Locate the cell with the specified text and output its [x, y] center coordinate. 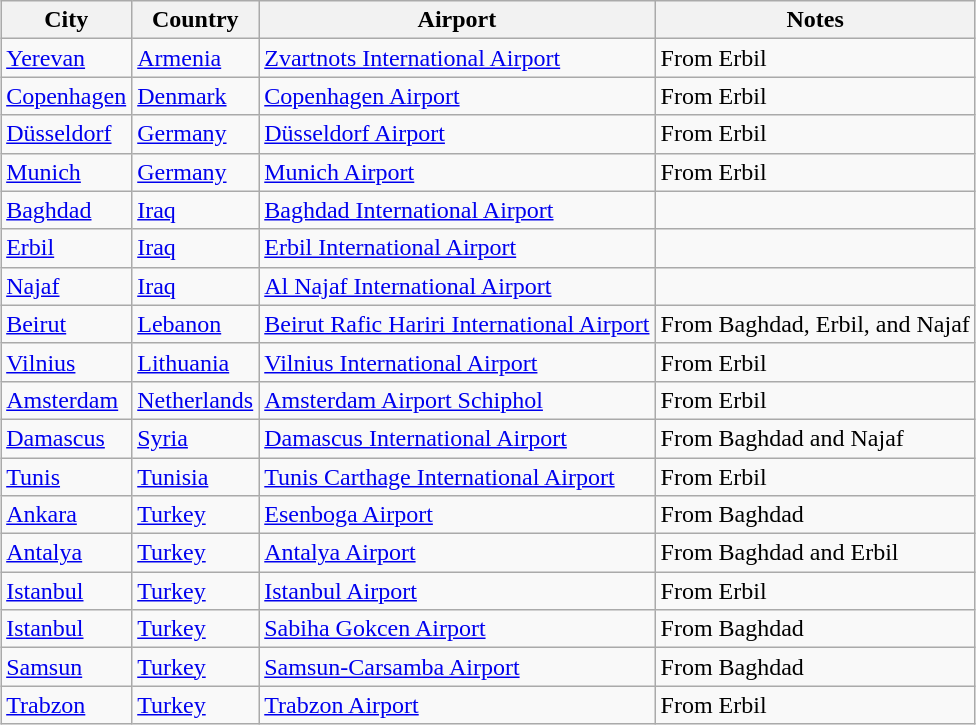
From Baghdad, Erbil, and Najaf [815, 324]
Sabiha Gokcen Airport [457, 629]
Trabzon [66, 705]
Netherlands [196, 400]
Najaf [66, 286]
From Baghdad and Erbil [815, 553]
Airport [457, 20]
From Baghdad and Najaf [815, 438]
Baghdad International Airport [457, 210]
City [66, 20]
Tunis [66, 477]
Lithuania [196, 362]
Al Najaf International Airport [457, 286]
Munich Airport [457, 172]
Tunis Carthage International Airport [457, 477]
Esenboga Airport [457, 515]
Samsun-Carsamba Airport [457, 667]
Armenia [196, 58]
Antalya [66, 553]
Zvartnots International Airport [457, 58]
Munich [66, 172]
Amsterdam Airport Schiphol [457, 400]
Samsun [66, 667]
Country [196, 20]
Vilnius International Airport [457, 362]
Notes [815, 20]
Erbil [66, 248]
Beirut Rafic Hariri International Airport [457, 324]
Denmark [196, 96]
Copenhagen Airport [457, 96]
Trabzon Airport [457, 705]
Damascus International Airport [457, 438]
Baghdad [66, 210]
Ankara [66, 515]
Beirut [66, 324]
Tunisia [196, 477]
Düsseldorf [66, 134]
Düsseldorf Airport [457, 134]
Syria [196, 438]
Istanbul Airport [457, 591]
Vilnius [66, 362]
Damascus [66, 438]
Copenhagen [66, 96]
Antalya Airport [457, 553]
Lebanon [196, 324]
Amsterdam [66, 400]
Erbil International Airport [457, 248]
Yerevan [66, 58]
